Find where the given text appears and provide that cell's center as (x, y) coordinate. 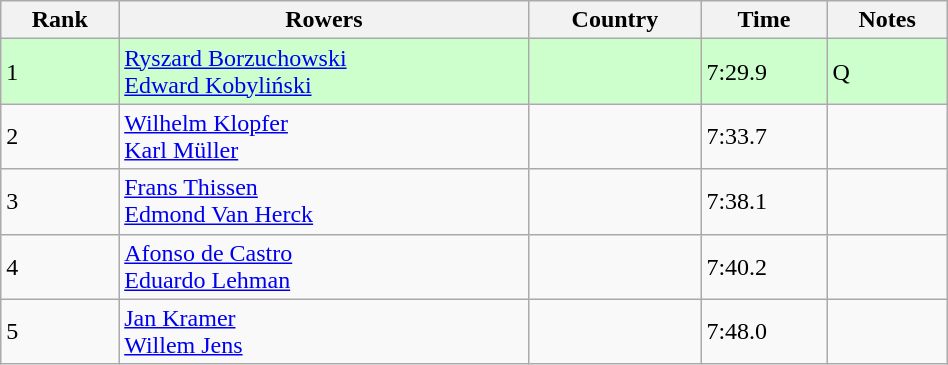
Country (615, 20)
Jan KramerWillem Jens (324, 332)
4 (60, 266)
Notes (887, 20)
Frans ThissenEdmond Van Herck (324, 202)
Time (764, 20)
Rowers (324, 20)
7:29.9 (764, 72)
Rank (60, 20)
Wilhelm KlopferKarl Müller (324, 136)
Afonso de CastroEduardo Lehman (324, 266)
Q (887, 72)
2 (60, 136)
7:38.1 (764, 202)
1 (60, 72)
7:48.0 (764, 332)
7:40.2 (764, 266)
Ryszard BorzuchowskiEdward Kobyliński (324, 72)
3 (60, 202)
7:33.7 (764, 136)
5 (60, 332)
